Return the (X, Y) coordinate for the center point of the cell that contains the specified text.  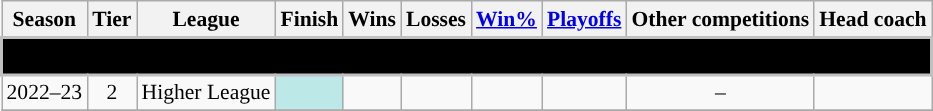
2 (112, 93)
Losses (436, 19)
Tier (112, 19)
– (720, 93)
Higher League (206, 93)
BC Chernihiv (467, 56)
Finish (309, 19)
League (206, 19)
2022–23 (45, 93)
Wins (372, 19)
Playoffs (584, 19)
Other competitions (720, 19)
Head coach (872, 19)
Win% (506, 19)
Season (45, 19)
